From the cell containing the given text, extract its center point as (x, y) coordinate. 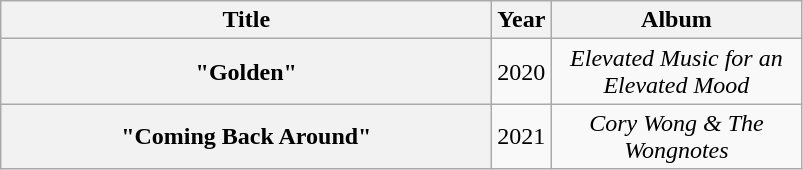
Cory Wong & The Wongnotes (676, 136)
"Golden" (246, 72)
Title (246, 20)
"Coming Back Around" (246, 136)
2020 (522, 72)
Album (676, 20)
Elevated Music for an Elevated Mood (676, 72)
2021 (522, 136)
Year (522, 20)
